Provide the (x, y) coordinate of the cell's center where the given text is located.  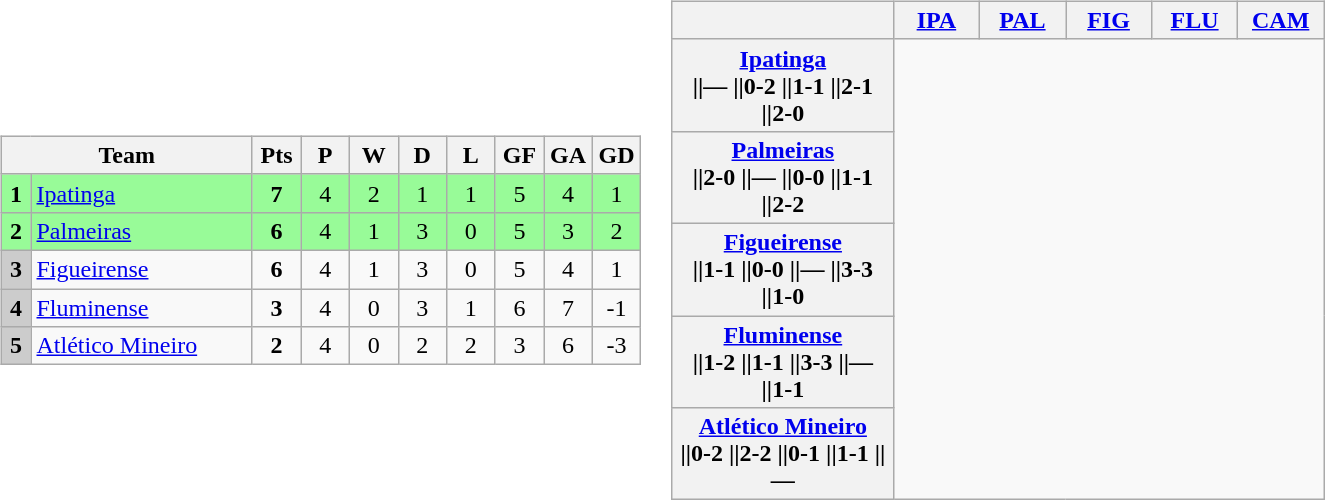
Palmeiras (142, 231)
GD (616, 155)
Figueirense (142, 269)
D (422, 155)
Fluminense (142, 307)
PAL (1022, 20)
P (326, 155)
Team (126, 155)
-1 (616, 307)
Fluminense ||1-2 ||1-1 ||3-3 ||— ||1-1 (782, 362)
-3 (616, 346)
CAM (1281, 20)
Pts (276, 155)
Atlético Mineiro (142, 346)
FIG (1109, 20)
IPA (936, 20)
L (472, 155)
Ipatinga ||— ||0-2 ||1-1 ||2-1 ||2-0 (782, 85)
FLU (1195, 20)
Atlético Mineiro ||0-2 ||2-2 ||0-1 ||1-1 ||— (782, 454)
GA (568, 155)
Figueirense ||1-1 ||0-0 ||— ||3-3 ||1-0 (782, 269)
Ipatinga (142, 193)
Palmeiras ||2-0 ||— ||0-0 ||1-1 ||2-2 (782, 177)
W (374, 155)
GF (520, 155)
